Detect which cell encompasses the target text, then output its [x, y] center coordinate. 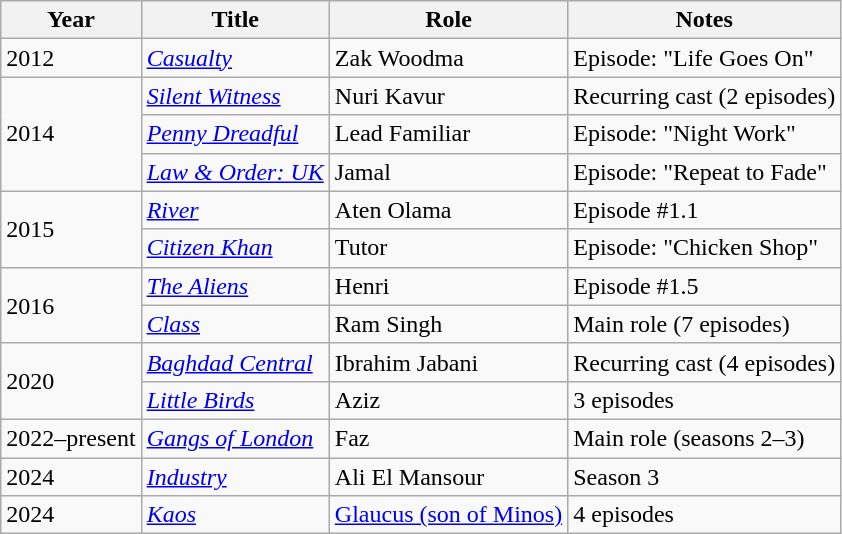
Citizen Khan [235, 248]
Title [235, 20]
Gangs of London [235, 438]
Aziz [448, 400]
Baghdad Central [235, 362]
Aten Olama [448, 210]
Law & Order: UK [235, 172]
Notes [704, 20]
Ram Singh [448, 324]
Ibrahim Jabani [448, 362]
Main role (seasons 2–3) [704, 438]
Season 3 [704, 477]
Episode #1.5 [704, 286]
Little Birds [235, 400]
2020 [71, 381]
Episode: "Night Work" [704, 134]
4 episodes [704, 515]
Kaos [235, 515]
Tutor [448, 248]
Recurring cast (4 episodes) [704, 362]
Glaucus (son of Minos) [448, 515]
Episode #1.1 [704, 210]
Role [448, 20]
Lead Familiar [448, 134]
Henri [448, 286]
2012 [71, 58]
3 episodes [704, 400]
Casualty [235, 58]
Main role (7 episodes) [704, 324]
2016 [71, 305]
Silent Witness [235, 96]
Class [235, 324]
The Aliens [235, 286]
River [235, 210]
Episode: "Life Goes On" [704, 58]
Episode: "Chicken Shop" [704, 248]
Jamal [448, 172]
Penny Dreadful [235, 134]
Recurring cast (2 episodes) [704, 96]
2014 [71, 134]
Nuri Kavur [448, 96]
2022–present [71, 438]
Ali El Mansour [448, 477]
Year [71, 20]
Episode: "Repeat to Fade" [704, 172]
Zak Woodma [448, 58]
2015 [71, 229]
Faz [448, 438]
Industry [235, 477]
